Pinpoint the cell where the given text exists, returning its [x, y] midpoint coordinate. 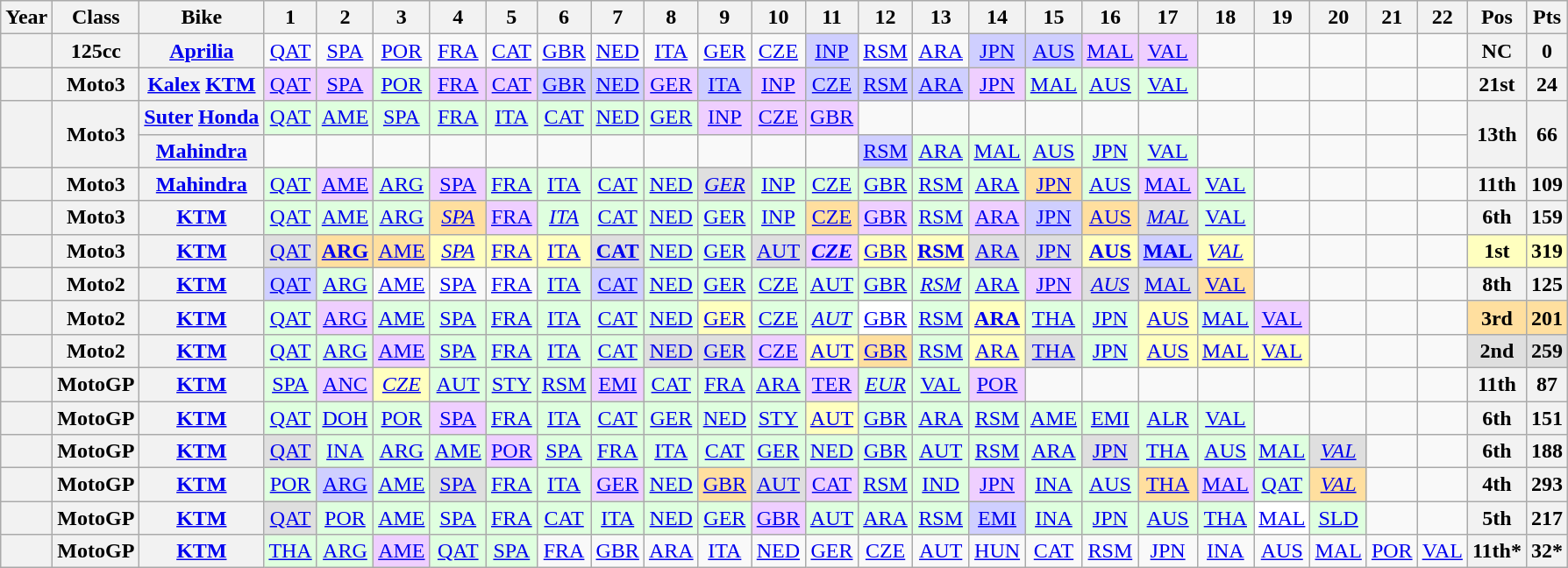
259 [1547, 351]
16 [1110, 18]
17 [1168, 18]
6 [564, 18]
11th* [1496, 551]
3 [402, 18]
Aprilia [202, 51]
21st [1496, 84]
TER [831, 384]
12 [886, 18]
125 [1547, 284]
5 [511, 18]
2nd [1496, 351]
Pts [1547, 18]
ANC [345, 384]
2 [345, 18]
109 [1547, 184]
201 [1547, 317]
SLD [1338, 518]
10 [779, 18]
IND [940, 485]
19 [1282, 18]
151 [1547, 418]
9 [724, 18]
14 [997, 18]
22 [1442, 18]
4 [458, 18]
5th [1496, 518]
217 [1547, 518]
7 [617, 18]
15 [1053, 18]
Bike [202, 18]
13 [940, 18]
1st [1496, 251]
188 [1547, 451]
66 [1547, 134]
Class [96, 18]
DOH [345, 418]
3rd [1496, 317]
20 [1338, 18]
Pos [1496, 18]
13th [1496, 134]
HUN [997, 551]
NC [1496, 51]
EUR [886, 384]
32* [1547, 551]
ALR [1168, 418]
0 [1547, 51]
18 [1225, 18]
159 [1547, 217]
11 [831, 18]
21 [1392, 18]
Year [26, 18]
8 [671, 18]
Suter Honda [202, 117]
1 [290, 18]
24 [1547, 84]
319 [1547, 251]
8th [1496, 284]
293 [1547, 485]
4th [1496, 485]
125cc [96, 51]
Kalex KTM [202, 84]
87 [1547, 384]
